Output the (X, Y) coordinate of the center of the cell containing the given text.  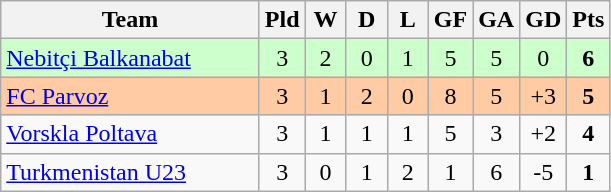
8 (450, 96)
GF (450, 20)
+2 (544, 134)
Team (130, 20)
W (326, 20)
Pld (282, 20)
GD (544, 20)
Pts (588, 20)
GA (496, 20)
Vorskla Poltava (130, 134)
D (366, 20)
-5 (544, 172)
FC Parvoz (130, 96)
Turkmenistan U23 (130, 172)
Nebitçi Balkanabat (130, 58)
+3 (544, 96)
L (408, 20)
4 (588, 134)
